Extract the (X, Y) coordinate from the center of the cell holding the provided text.  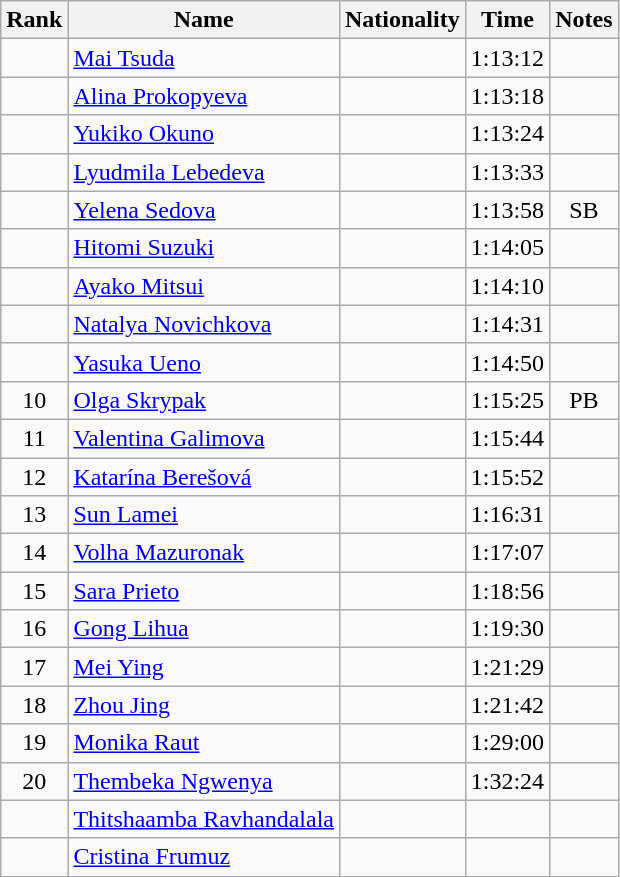
Mai Tsuda (204, 58)
Yelena Sedova (204, 210)
1:13:33 (507, 172)
Natalya Novichkova (204, 324)
1:32:24 (507, 781)
1:19:30 (507, 629)
Monika Raut (204, 743)
19 (34, 743)
1:14:10 (507, 286)
20 (34, 781)
15 (34, 591)
Yasuka Ueno (204, 362)
1:17:07 (507, 553)
Zhou Jing (204, 705)
Olga Skrypak (204, 400)
1:21:29 (507, 667)
1:13:18 (507, 96)
1:15:44 (507, 438)
17 (34, 667)
Rank (34, 20)
1:13:58 (507, 210)
Thembeka Ngwenya (204, 781)
1:14:50 (507, 362)
18 (34, 705)
PB (584, 400)
12 (34, 477)
1:16:31 (507, 515)
1:15:25 (507, 400)
Katarína Berešová (204, 477)
Cristina Frumuz (204, 857)
Sara Prieto (204, 591)
1:29:00 (507, 743)
Hitomi Suzuki (204, 248)
Lyudmila Lebedeva (204, 172)
Alina Prokopyeva (204, 96)
1:13:24 (507, 134)
Volha Mazuronak (204, 553)
1:13:12 (507, 58)
Yukiko Okuno (204, 134)
1:14:05 (507, 248)
1:14:31 (507, 324)
1:15:52 (507, 477)
SB (584, 210)
11 (34, 438)
1:18:56 (507, 591)
Mei Ying (204, 667)
Gong Lihua (204, 629)
Ayako Mitsui (204, 286)
1:21:42 (507, 705)
Name (204, 20)
Thitshaamba Ravhandalala (204, 819)
16 (34, 629)
Valentina Galimova (204, 438)
13 (34, 515)
Time (507, 20)
Sun Lamei (204, 515)
Notes (584, 20)
10 (34, 400)
14 (34, 553)
Nationality (402, 20)
